Return the [x, y] coordinate for the center point of the cell that contains the specified text.  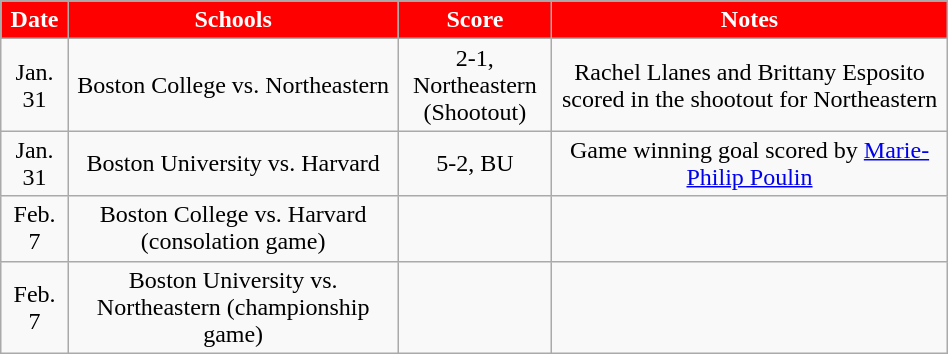
Boston University vs. Harvard [233, 164]
Notes [750, 20]
Boston College vs. Northeastern [233, 85]
Date [35, 20]
Score [475, 20]
Boston University vs. Northeastern (championship game) [233, 307]
Game winning goal scored by Marie-Philip Poulin [750, 164]
Schools [233, 20]
2-1, Northeastern(Shootout) [475, 85]
Boston College vs. Harvard (consolation game) [233, 228]
5-2, BU [475, 164]
Rachel Llanes and Brittany Esposito scored in the shootout for Northeastern [750, 85]
